Detect which cell encompasses the target text, then output its [X, Y] center coordinate. 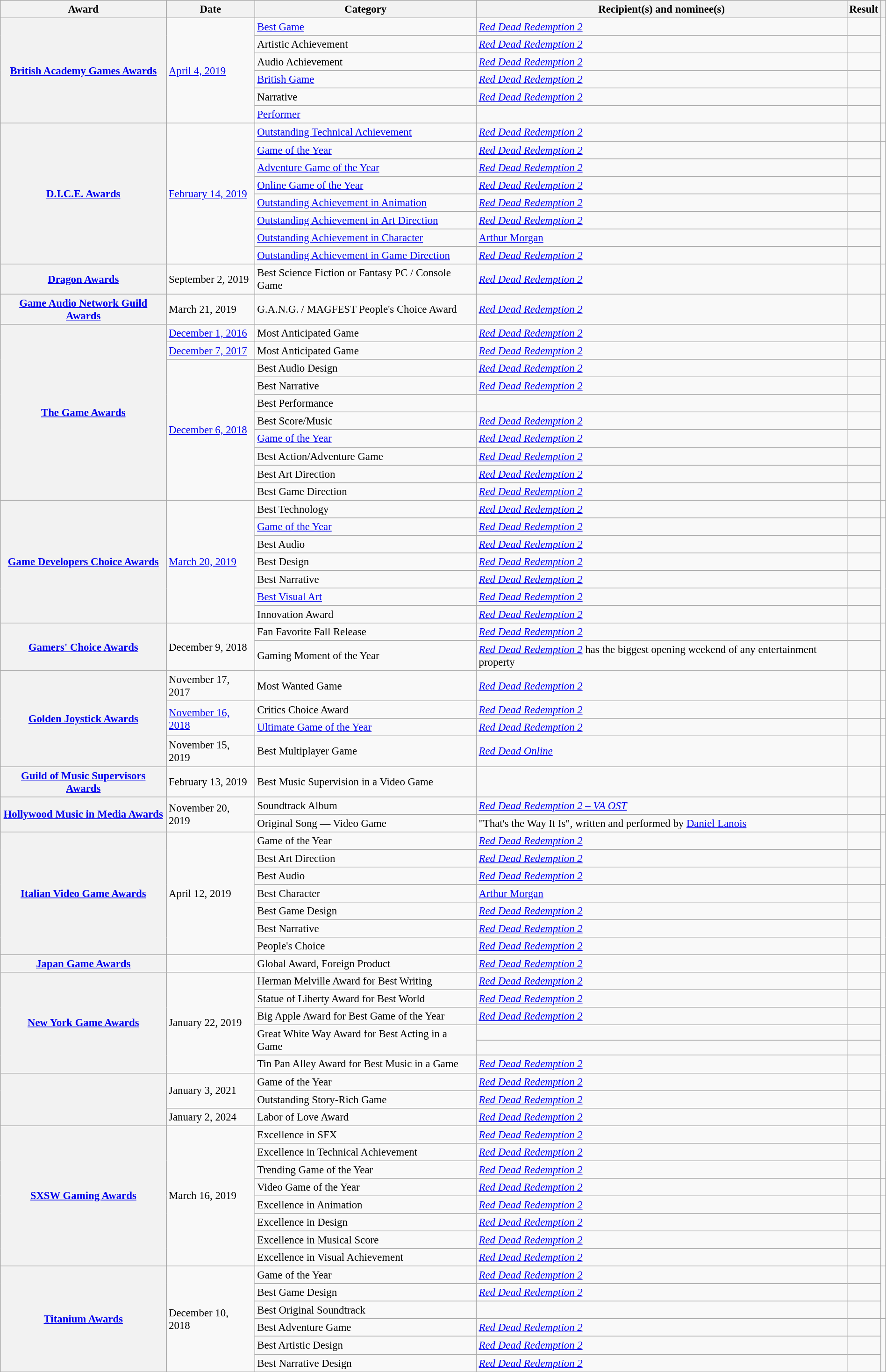
Tin Pan Alley Award for Best Music in a Game [365, 1064]
Outstanding Technical Achievement [365, 132]
Gamers' Choice Awards [83, 647]
Ultimate Game of the Year [365, 728]
People's Choice [365, 946]
Best Game [365, 27]
December 6, 2018 [210, 430]
G.A.N.G. / MAGFEST People's Choice Award [365, 309]
January 22, 2019 [210, 1023]
Best Multiplayer Game [365, 752]
Adventure Game of the Year [365, 167]
Global Award, Foreign Product [365, 964]
Excellence in SFX [365, 1135]
SXSW Gaming Awards [83, 1196]
March 16, 2019 [210, 1196]
Excellence in Design [365, 1222]
Outstanding Achievement in Character [365, 238]
November 16, 2018 [210, 719]
Best Design [365, 562]
Best Adventure Game [365, 1328]
Video Game of the Year [365, 1187]
Best Action/Adventure Game [365, 456]
December 9, 2018 [210, 647]
Golden Joystick Awards [83, 718]
November 15, 2019 [210, 752]
Big Apple Award for Best Game of the Year [365, 1016]
Soundtrack Album [365, 805]
"That's the Way It Is", written and performed by Daniel Lanois [662, 823]
Best Score/Music [365, 421]
Award [83, 9]
Date [210, 9]
March 20, 2019 [210, 562]
Red Dead Redemption 2 – VA OST [662, 805]
Hollywood Music in Media Awards [83, 814]
Outstanding Achievement in Game Direction [365, 255]
Narrative [365, 97]
November 20, 2019 [210, 814]
Game Developers Choice Awards [83, 562]
Best Science Fiction or Fantasy PC / Console Game [365, 280]
Best Performance [365, 403]
Result [864, 9]
Trending Game of the Year [365, 1170]
Best Game Direction [365, 491]
Game Audio Network Guild Awards [83, 309]
Innovation Award [365, 615]
Outstanding Achievement in Art Direction [365, 220]
Guild of Music Supervisors Awards [83, 782]
D.I.C.E. Awards [83, 194]
Best Music Supervision in a Video Game [365, 782]
Italian Video Game Awards [83, 893]
December 7, 2017 [210, 351]
Statue of Liberty Award for Best World [365, 999]
January 3, 2021 [210, 1090]
Recipient(s) and nominee(s) [662, 9]
December 10, 2018 [210, 1319]
February 13, 2019 [210, 782]
Excellence in Musical Score [365, 1240]
British Academy Games Awards [83, 71]
Audio Achievement [365, 62]
The Game Awards [83, 412]
Japan Game Awards [83, 964]
Outstanding Achievement in Animation [365, 202]
Fan Favorite Fall Release [365, 632]
Red Dead Online [662, 752]
Excellence in Technical Achievement [365, 1152]
Best Technology [365, 509]
April 12, 2019 [210, 893]
Online Game of the Year [365, 185]
April 4, 2019 [210, 71]
Red Dead Redemption 2 has the biggest opening weekend of any entertainment property [662, 656]
Outstanding Story-Rich Game [365, 1099]
Gaming Moment of the Year [365, 656]
Best Visual Art [365, 597]
Critics Choice Award [365, 710]
Original Song — Video Game [365, 823]
Best Narrative Design [365, 1363]
February 14, 2019 [210, 194]
Excellence in Visual Achievement [365, 1257]
Titanium Awards [83, 1319]
Dragon Awards [83, 280]
November 17, 2017 [210, 686]
Labor of Love Award [365, 1117]
Best Character [365, 893]
September 2, 2019 [210, 280]
January 2, 2024 [210, 1117]
December 1, 2016 [210, 333]
Herman Melville Award for Best Writing [365, 981]
Best Original Soundtrack [365, 1310]
British Game [365, 79]
Best Audio Design [365, 368]
Performer [365, 115]
March 21, 2019 [210, 309]
Best Artistic Design [365, 1345]
New York Game Awards [83, 1023]
Excellence in Animation [365, 1205]
Category [365, 9]
Artistic Achievement [365, 44]
Most Wanted Game [365, 686]
Great White Way Award for Best Acting in a Game [365, 1041]
